Find where the given text appears and provide that cell's center as (X, Y) coordinate. 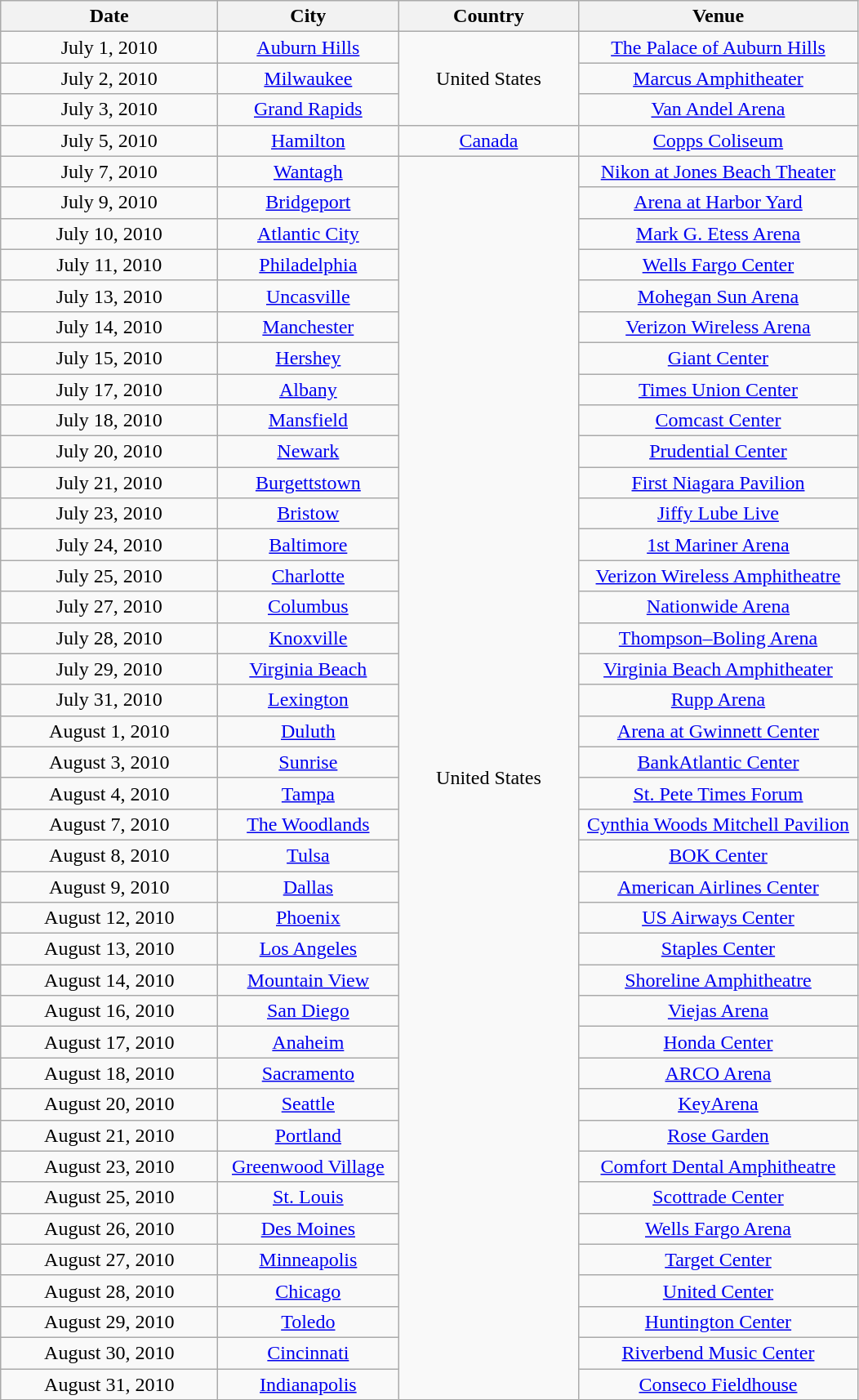
Date (109, 16)
Burgettstown (309, 483)
ARCO Arena (719, 1073)
August 27, 2010 (109, 1260)
August 26, 2010 (109, 1228)
July 11, 2010 (109, 265)
Anaheim (309, 1042)
Mountain View (309, 980)
August 21, 2010 (109, 1135)
July 10, 2010 (109, 234)
Duluth (309, 731)
Atlantic City (309, 234)
St. Pete Times Forum (719, 793)
Verizon Wireless Amphitheatre (719, 576)
Canada (488, 140)
August 31, 2010 (109, 1384)
Arena at Harbor Yard (719, 203)
Country (488, 16)
Marcus Amphitheater (719, 78)
July 17, 2010 (109, 390)
Arena at Gwinnett Center (719, 731)
July 5, 2010 (109, 140)
August 30, 2010 (109, 1353)
Cynthia Woods Mitchell Pavilion (719, 824)
Columbus (309, 607)
August 12, 2010 (109, 918)
San Diego (309, 1011)
First Niagara Pavilion (719, 483)
Thompson–Boling Arena (719, 638)
July 23, 2010 (109, 514)
Minneapolis (309, 1260)
Mark G. Etess Arena (719, 234)
Copps Coliseum (719, 140)
Nationwide Arena (719, 607)
Baltimore (309, 545)
August 17, 2010 (109, 1042)
Honda Center (719, 1042)
July 2, 2010 (109, 78)
Des Moines (309, 1228)
American Airlines Center (719, 886)
August 18, 2010 (109, 1073)
Virginia Beach (309, 669)
August 23, 2010 (109, 1166)
Bristow (309, 514)
Virginia Beach Amphitheater (719, 669)
July 1, 2010 (109, 47)
Phoenix (309, 918)
Mohegan Sun Arena (719, 296)
The Palace of Auburn Hills (719, 47)
Wells Fargo Arena (719, 1228)
August 7, 2010 (109, 824)
Giant Center (719, 358)
Rose Garden (719, 1135)
Toledo (309, 1322)
August 9, 2010 (109, 886)
Tulsa (309, 855)
Verizon Wireless Arena (719, 327)
August 8, 2010 (109, 855)
Knoxville (309, 638)
Manchester (309, 327)
Albany (309, 390)
United Center (719, 1291)
1st Mariner Arena (719, 545)
Uncasville (309, 296)
Viejas Arena (719, 1011)
July 28, 2010 (109, 638)
BOK Center (719, 855)
August 28, 2010 (109, 1291)
The Woodlands (309, 824)
Philadelphia (309, 265)
Comfort Dental Amphitheatre (719, 1166)
Venue (719, 16)
August 20, 2010 (109, 1104)
August 1, 2010 (109, 731)
July 29, 2010 (109, 669)
Jiffy Lube Live (719, 514)
Wantagh (309, 172)
Shoreline Amphitheatre (719, 980)
Dallas (309, 886)
July 13, 2010 (109, 296)
Huntington Center (719, 1322)
Scottrade Center (719, 1197)
July 15, 2010 (109, 358)
Comcast Center (719, 421)
August 25, 2010 (109, 1197)
July 20, 2010 (109, 452)
Prudential Center (719, 452)
Charlotte (309, 576)
Sacramento (309, 1073)
City (309, 16)
Lexington (309, 700)
Times Union Center (719, 390)
Chicago (309, 1291)
Newark (309, 452)
August 4, 2010 (109, 793)
Target Center (719, 1260)
BankAtlantic Center (719, 762)
August 29, 2010 (109, 1322)
July 21, 2010 (109, 483)
Conseco Fieldhouse (719, 1384)
July 7, 2010 (109, 172)
Riverbend Music Center (719, 1353)
KeyArena (719, 1104)
St. Louis (309, 1197)
Van Andel Arena (719, 109)
Sunrise (309, 762)
July 18, 2010 (109, 421)
Portland (309, 1135)
July 31, 2010 (109, 700)
Mansfield (309, 421)
August 13, 2010 (109, 949)
July 14, 2010 (109, 327)
July 3, 2010 (109, 109)
Auburn Hills (309, 47)
Los Angeles (309, 949)
Seattle (309, 1104)
Cincinnati (309, 1353)
Grand Rapids (309, 109)
July 24, 2010 (109, 545)
Milwaukee (309, 78)
July 25, 2010 (109, 576)
Wells Fargo Center (719, 265)
August 3, 2010 (109, 762)
July 9, 2010 (109, 203)
July 27, 2010 (109, 607)
August 16, 2010 (109, 1011)
Nikon at Jones Beach Theater (719, 172)
Bridgeport (309, 203)
Greenwood Village (309, 1166)
Hershey (309, 358)
Staples Center (719, 949)
Indianapolis (309, 1384)
August 14, 2010 (109, 980)
US Airways Center (719, 918)
Rupp Arena (719, 700)
Hamilton (309, 140)
Tampa (309, 793)
